Pinpoint the cell where the given text exists, returning its [x, y] midpoint coordinate. 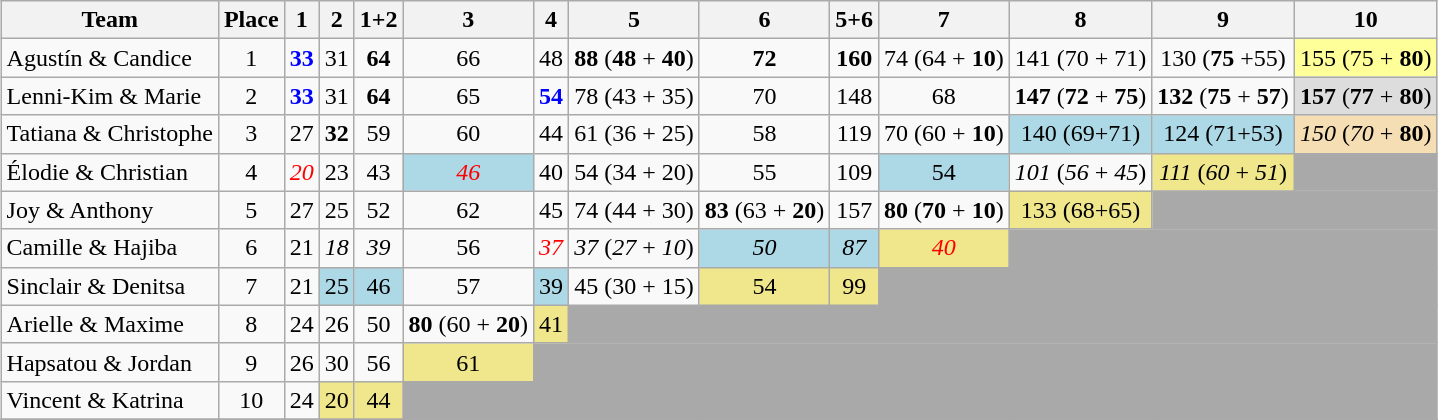
60 [468, 134]
62 [468, 210]
80 (60 + 20) [468, 324]
58 [764, 134]
45 [552, 210]
Arielle & Maxime [110, 324]
148 [854, 96]
72 [764, 58]
160 [854, 58]
Lenni-Kim & Marie [110, 96]
5+6 [854, 20]
80 (70 + 10) [944, 210]
70 (60 + 10) [944, 134]
1+2 [378, 20]
66 [468, 58]
150 (70 + 80) [1366, 134]
119 [854, 134]
Agustín & Candice [110, 58]
87 [854, 248]
61 (36 + 25) [634, 134]
65 [468, 96]
78 (43 + 35) [634, 96]
Place [251, 20]
Team [110, 20]
23 [336, 172]
133 (68+65) [1080, 210]
70 [764, 96]
61 [468, 362]
74 (64 + 10) [944, 58]
37 [552, 248]
48 [552, 58]
Camille & Hajiba [110, 248]
43 [378, 172]
157 (77 + 80) [1366, 96]
18 [336, 248]
Hapsatou & Jordan [110, 362]
101 (56 + 45) [1080, 172]
37 (27 + 10) [634, 248]
109 [854, 172]
Joy & Anthony [110, 210]
111 (60 + 51) [1224, 172]
74 (44 + 30) [634, 210]
83 (63 + 20) [764, 210]
45 (30 + 15) [634, 286]
99 [854, 286]
55 [764, 172]
155 (75 + 80) [1366, 58]
157 [854, 210]
68 [944, 96]
88 (48 + 40) [634, 58]
54 (34 + 20) [634, 172]
Tatiana & Christophe [110, 134]
52 [378, 210]
147 (72 + 75) [1080, 96]
130 (75 +55) [1224, 58]
30 [336, 362]
132 (75 + 57) [1224, 96]
141 (70 + 71) [1080, 58]
Sinclair & Denitsa [110, 286]
Vincent & Katrina [110, 400]
57 [468, 286]
Élodie & Christian [110, 172]
124 (71+53) [1224, 134]
41 [552, 324]
140 (69+71) [1080, 134]
32 [336, 134]
59 [378, 134]
